Find where the given text appears and provide that cell's center as [x, y] coordinate. 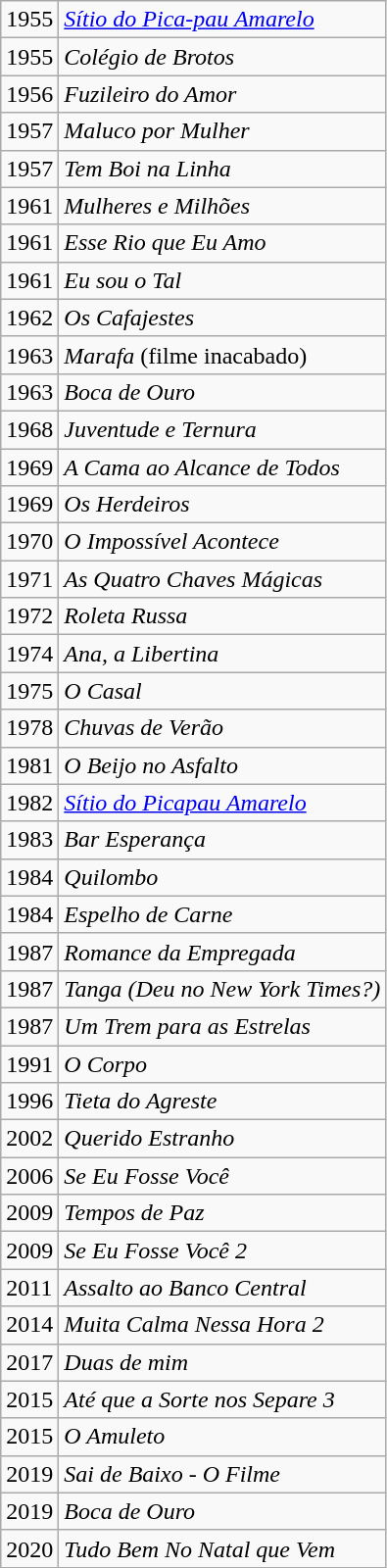
1982 [29, 803]
Tudo Bem No Natal que Vem [222, 1548]
Romance da Empregada [222, 952]
Maluco por Mulher [222, 131]
1970 [29, 542]
Tanga (Deu no New York Times?) [222, 989]
Sítio do Pica-pau Amarelo [222, 20]
Sítio do Picapau Amarelo [222, 803]
Espelho de Carne [222, 914]
Bar Esperança [222, 840]
Chuvas de Verão [222, 728]
Duas de mim [222, 1362]
As Quatro Chaves Mágicas [222, 579]
1971 [29, 579]
Colégio de Brotos [222, 57]
2002 [29, 1139]
Tieta do Agreste [222, 1102]
O Casal [222, 691]
Ana, a Libertina [222, 654]
Tem Boi na Linha [222, 169]
Fuzileiro do Amor [222, 94]
Eu sou o Tal [222, 280]
1974 [29, 654]
1968 [29, 429]
2017 [29, 1362]
1978 [29, 728]
Os Herdeiros [222, 505]
Roleta Russa [222, 616]
1972 [29, 616]
1996 [29, 1102]
Um Trem para as Estrelas [222, 1026]
Esse Rio que Eu Amo [222, 243]
2011 [29, 1288]
Sai de Baixo - O Filme [222, 1474]
A Cama ao Alcance de Todos [222, 467]
Querido Estranho [222, 1139]
O Impossível Acontece [222, 542]
2006 [29, 1176]
1962 [29, 318]
O Amuleto [222, 1437]
Juventude e Ternura [222, 429]
Até que a Sorte nos Separe 3 [222, 1399]
1983 [29, 840]
Os Cafajestes [222, 318]
Se Eu Fosse Você 2 [222, 1250]
1991 [29, 1063]
1956 [29, 94]
1981 [29, 765]
Assalto ao Banco Central [222, 1288]
Quilombo [222, 877]
O Beijo no Asfalto [222, 765]
Muita Calma Nessa Hora 2 [222, 1325]
Marafa (filme inacabado) [222, 355]
Tempos de Paz [222, 1213]
2014 [29, 1325]
Se Eu Fosse Você [222, 1176]
O Corpo [222, 1063]
1975 [29, 691]
Mulheres e Milhões [222, 206]
2020 [29, 1548]
